Output the [X, Y] coordinate of the center of the cell containing the given text.  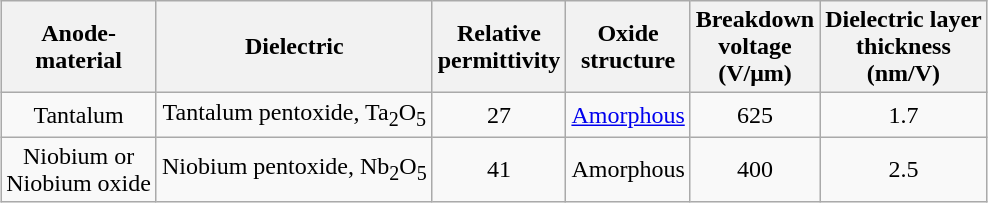
Anode-material [79, 47]
Oxidestructure [628, 47]
625 [754, 115]
Tantalum [79, 115]
400 [754, 170]
Niobium orNiobium oxide [79, 170]
Breakdownvoltage(V/μm) [754, 47]
Dielectric layerthickness (nm/V) [904, 47]
2.5 [904, 170]
1.7 [904, 115]
Niobium pentoxide, Nb2O5 [294, 170]
27 [499, 115]
Relativepermittivity [499, 47]
41 [499, 170]
Tantalum pentoxide, Ta2O5 [294, 115]
Dielectric [294, 47]
